Pinpoint the cell where the given text exists, returning its (X, Y) midpoint coordinate. 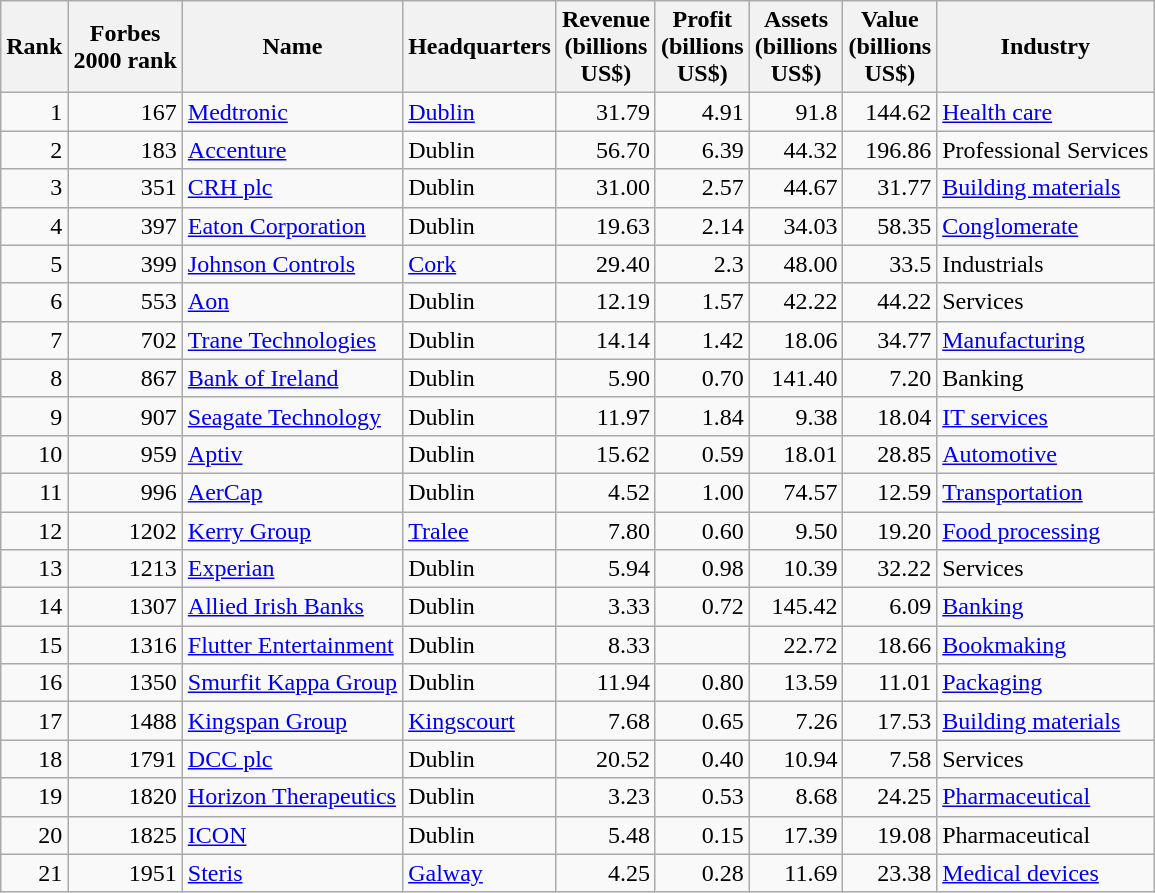
7.20 (890, 378)
44.32 (796, 150)
0.98 (702, 569)
553 (125, 302)
3.33 (606, 607)
Bookmaking (1046, 645)
0.72 (702, 607)
Cork (480, 264)
31.79 (606, 112)
4.25 (606, 873)
17 (34, 721)
18.04 (890, 416)
2.14 (702, 226)
16 (34, 683)
5.90 (606, 378)
44.67 (796, 188)
1316 (125, 645)
1951 (125, 873)
34.77 (890, 340)
34.03 (796, 226)
Automotive (1046, 454)
9 (34, 416)
3.23 (606, 797)
5.94 (606, 569)
1.42 (702, 340)
Seagate Technology (292, 416)
Food processing (1046, 531)
Industry (1046, 47)
58.35 (890, 226)
48.00 (796, 264)
11 (34, 492)
0.59 (702, 454)
2 (34, 150)
Manufacturing (1046, 340)
18.01 (796, 454)
144.62 (890, 112)
1 (34, 112)
8.68 (796, 797)
0.28 (702, 873)
0.70 (702, 378)
1488 (125, 721)
4 (34, 226)
702 (125, 340)
9.50 (796, 531)
Eaton Corporation (292, 226)
Bank of Ireland (292, 378)
17.53 (890, 721)
0.53 (702, 797)
8.33 (606, 645)
1825 (125, 835)
Kingspan Group (292, 721)
0.60 (702, 531)
19.63 (606, 226)
1.84 (702, 416)
Galway (480, 873)
959 (125, 454)
19.20 (890, 531)
15 (34, 645)
2.57 (702, 188)
23.38 (890, 873)
7.80 (606, 531)
1202 (125, 531)
Medical devices (1046, 873)
Horizon Therapeutics (292, 797)
19.08 (890, 835)
Kerry Group (292, 531)
Experian (292, 569)
14.14 (606, 340)
Rank (34, 47)
Transportation (1046, 492)
5 (34, 264)
18 (34, 759)
141.40 (796, 378)
1213 (125, 569)
5.48 (606, 835)
996 (125, 492)
IT services (1046, 416)
29.40 (606, 264)
Headquarters (480, 47)
Name (292, 47)
0.80 (702, 683)
Revenue(billions US$) (606, 47)
11.69 (796, 873)
1820 (125, 797)
10.39 (796, 569)
Flutter Entertainment (292, 645)
Profit(billions US$) (702, 47)
91.8 (796, 112)
397 (125, 226)
867 (125, 378)
196.86 (890, 150)
Assets(billions US$) (796, 47)
15.62 (606, 454)
Health care (1046, 112)
22.72 (796, 645)
183 (125, 150)
20 (34, 835)
20.52 (606, 759)
18.06 (796, 340)
Industrials (1046, 264)
Kingscourt (480, 721)
6 (34, 302)
1.00 (702, 492)
12.59 (890, 492)
28.85 (890, 454)
13 (34, 569)
3 (34, 188)
11.97 (606, 416)
4.91 (702, 112)
Value(billions US$) (890, 47)
7 (34, 340)
0.40 (702, 759)
8 (34, 378)
145.42 (796, 607)
Accenture (292, 150)
9.38 (796, 416)
Aptiv (292, 454)
Allied Irish Banks (292, 607)
7.68 (606, 721)
Conglomerate (1046, 226)
12 (34, 531)
2.3 (702, 264)
74.57 (796, 492)
Trane Technologies (292, 340)
14 (34, 607)
24.25 (890, 797)
7.58 (890, 759)
351 (125, 188)
AerCap (292, 492)
Professional Services (1046, 150)
4.52 (606, 492)
33.5 (890, 264)
DCC plc (292, 759)
Medtronic (292, 112)
1350 (125, 683)
Aon (292, 302)
167 (125, 112)
11.94 (606, 683)
907 (125, 416)
19 (34, 797)
18.66 (890, 645)
31.00 (606, 188)
Smurfit Kappa Group (292, 683)
Johnson Controls (292, 264)
12.19 (606, 302)
32.22 (890, 569)
21 (34, 873)
6.39 (702, 150)
44.22 (890, 302)
31.77 (890, 188)
10 (34, 454)
1791 (125, 759)
10.94 (796, 759)
13.59 (796, 683)
0.15 (702, 835)
Steris (292, 873)
6.09 (890, 607)
17.39 (796, 835)
Forbes 2000 rank (125, 47)
ICON (292, 835)
0.65 (702, 721)
399 (125, 264)
42.22 (796, 302)
7.26 (796, 721)
56.70 (606, 150)
1.57 (702, 302)
Packaging (1046, 683)
11.01 (890, 683)
1307 (125, 607)
Tralee (480, 531)
CRH plc (292, 188)
